Output the (X, Y) coordinate of the center of the cell containing the given text.  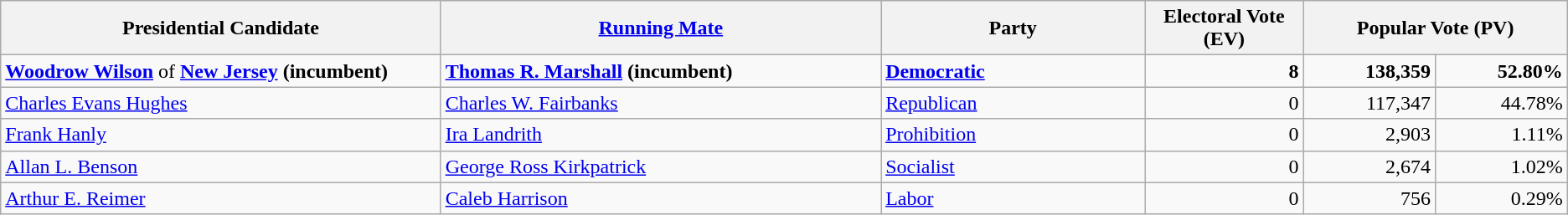
117,347 (1369, 103)
Frank Hanly (221, 135)
8 (1225, 71)
George Ross Kirkpatrick (660, 166)
Charles W. Fairbanks (660, 103)
Prohibition (1014, 135)
138,359 (1369, 71)
Party (1014, 28)
2,903 (1369, 135)
2,674 (1369, 166)
Running Mate (660, 28)
Thomas R. Marshall (incumbent) (660, 71)
52.80% (1502, 71)
44.78% (1502, 103)
1.02% (1502, 166)
Electoral Vote (EV) (1225, 28)
Presidential Candidate (221, 28)
Popular Vote (PV) (1436, 28)
Charles Evans Hughes (221, 103)
Allan L. Benson (221, 166)
0.29% (1502, 198)
756 (1369, 198)
Woodrow Wilson of New Jersey (incumbent) (221, 71)
Republican (1014, 103)
Labor (1014, 198)
Caleb Harrison (660, 198)
1.11% (1502, 135)
Socialist (1014, 166)
Arthur E. Reimer (221, 198)
Democratic (1014, 71)
Ira Landrith (660, 135)
